Return [X, Y] of the center of cell containing provided text 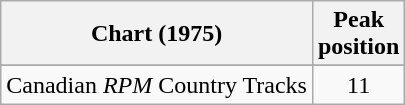
Canadian RPM Country Tracks [157, 85]
11 [358, 85]
Peakposition [358, 34]
Chart (1975) [157, 34]
